Scan for the cell matching the given text and deliver its [x, y] coordinate at center. 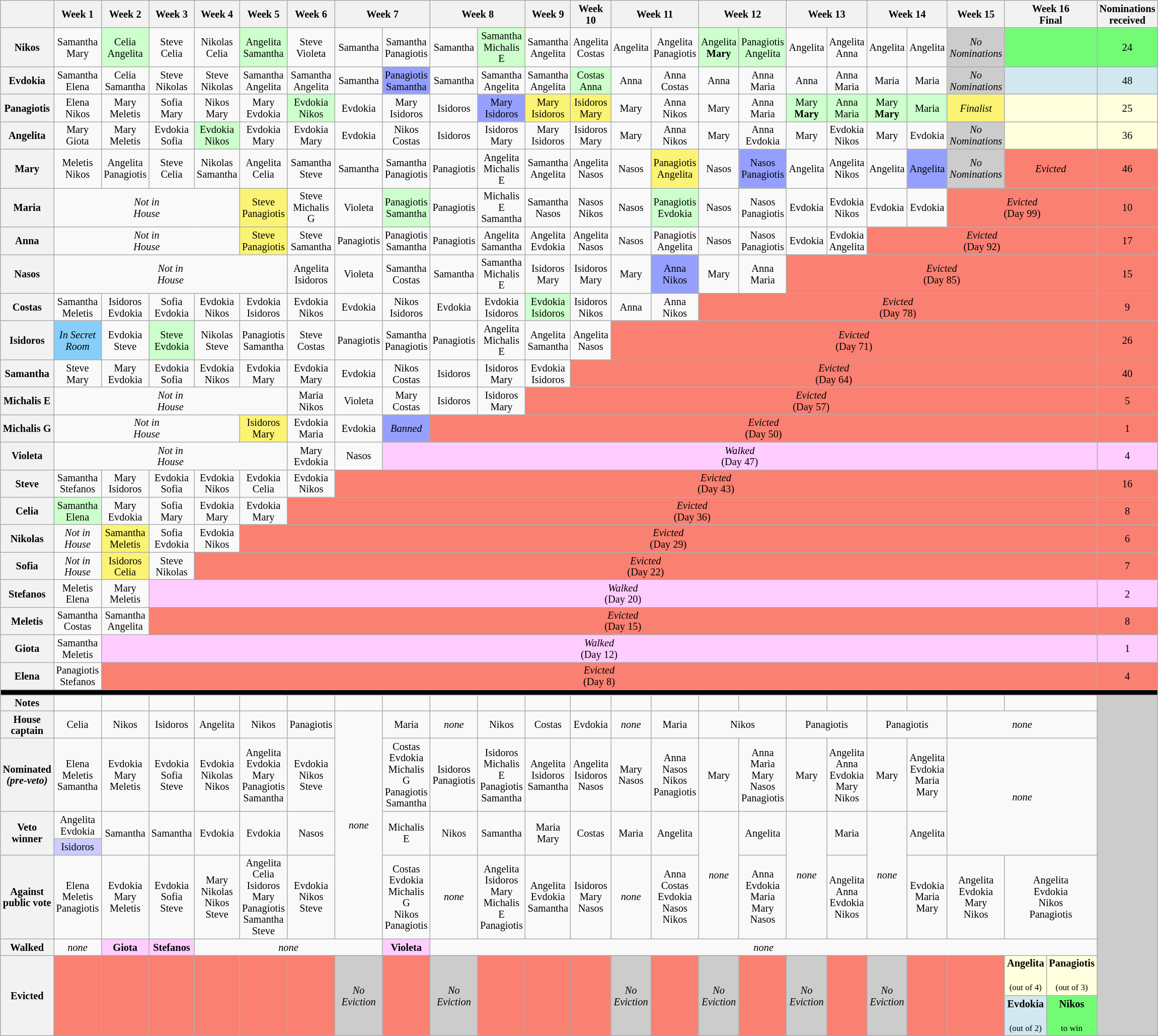
IsidorosNikos [591, 307]
5 [1127, 401]
MariaMary [548, 833]
SamanthaMary [78, 47]
Week 5 [264, 14]
Michalis G [27, 428]
Veto winner [27, 833]
IsidorosMichalis EPanagiotisSamantha [501, 774]
Evicted(Day 78) [898, 307]
Walked(Day 47) [740, 456]
25 [1127, 108]
ElenaMeletisSamantha [78, 774]
Week 15 [976, 14]
Meletis [27, 621]
NikosMary [217, 108]
NikolasSteve [217, 340]
ElenaNikos [78, 108]
9 [1127, 307]
AnnaEvdokiaMariaMaryNasos [763, 897]
16 [1127, 483]
EvdokiaSteve [125, 340]
SamanthaSteve [311, 168]
40 [1127, 374]
In Secret Room [78, 340]
CostasEvdokiaMichalis GPanagiotisSamantha [407, 774]
Evicted(Day 15) [623, 621]
Evicted(Day 92) [981, 241]
Week 4 [217, 14]
MaryNikolasNikosSteve [217, 897]
AngelitaAnnaEvdokiaNikos [847, 897]
Week 7 [382, 14]
Nominated(pre-veto) [27, 774]
Notes [27, 703]
Nikolas [27, 539]
48 [1127, 81]
MaryGiota [78, 135]
Evicted(Day 22) [646, 566]
MariaNikos [311, 401]
AngelitaEvdokiaMaryNikos [976, 897]
AngelitaCeliaIsidorosMaryPanagiotisSamanthaSteve [264, 897]
7 [1127, 566]
17 [1127, 241]
EvdokiaCelia [264, 483]
24 [1127, 47]
ElenaMeletisPanagiotis [78, 897]
House captain [27, 725]
SteveVioleta [311, 47]
Elena [27, 676]
Week 13 [827, 14]
AngelitaEvdokiaMariaMary [927, 774]
26 [1127, 340]
Evicted(Day 99) [1022, 207]
CeliaAngelita [125, 47]
AngelitaIsidorosMaryMichalis EPanagiotis [501, 897]
Week 6 [311, 14]
PanagiotisEvdokia [675, 207]
AnnaEvdokia [763, 135]
PanagiotisStefanos [78, 676]
Evicted(Day 85) [942, 274]
NikolasSamantha [217, 168]
Week 12 [742, 14]
10 [1127, 207]
2 [1127, 593]
AnnaNasosNikosPanagiotis [675, 774]
AngelitaCostas [591, 47]
Evdokia(out of 2) [1026, 1015]
Week 2 [125, 14]
Againstpublic vote [27, 897]
MaryCostas [407, 401]
SamanthaNasos [548, 207]
MaryNasos [631, 774]
Walked [27, 947]
6 [1127, 539]
Week 1 [78, 14]
Week 3 [172, 14]
Week 9 [548, 14]
IsidorosEvdokia [125, 307]
AngelitaIsidorosSamantha [548, 774]
Walked(Day 12) [599, 648]
AngelitaNikos [847, 168]
AngelitaIsidorosNasos [591, 774]
46 [1127, 168]
NikosIsidoros [407, 307]
Evicted(Day 29) [668, 539]
NikolasCelia [217, 47]
Sofia [27, 566]
Michalis ESamantha [501, 207]
AngelitaEvdokiaMaryPanagiotisSamantha [264, 774]
AngelitaEvdokiaNikosPanagiotis [1051, 897]
IsidorosPanagiotis [454, 774]
AngelitaAnna [847, 47]
CeliaSamantha [125, 81]
AngelitaMary [719, 47]
IsidorosMaryNasos [591, 897]
Nominationsreceived [1127, 14]
Evicted(Day 8) [599, 676]
SteveSamantha [311, 241]
Evicted(Day 71) [854, 340]
EvdokiaNikolasNikos [217, 774]
AngelitaAnnaEvdokiaMaryNikos [847, 774]
AngelitaEvdokiaSamantha [548, 897]
NasosNikos [591, 207]
EvdokiaMariaMary [927, 897]
SteveEvdokia [172, 340]
SamanthaStefanos [78, 483]
EvdokiaAngelita [847, 241]
AngelitaCelia [264, 168]
15 [1127, 274]
Evicted(Day 43) [716, 483]
AnnaMariaMaryNasosPanagiotis [763, 774]
Banned [407, 428]
Evicted(Day 64) [834, 374]
Evicted(Day 57) [811, 401]
CostasEvdokiaMichalis GNikosPanagiotis [407, 897]
AnnaCostas [675, 81]
Angelita(out of 4) [1026, 975]
MeletisElena [78, 593]
IsidorosCelia [125, 566]
Panagiotis(out of 3) [1071, 975]
Evicted(Day 36) [692, 510]
Walked(Day 20) [623, 593]
CostasAnna [591, 81]
Week 11 [655, 14]
AnnaCostasEvdokiaNasosNikos [675, 897]
Week 16Final [1051, 14]
Finalist [976, 108]
SteveMichalis G [311, 207]
36 [1127, 135]
EvdokiaMaria [311, 428]
Evicted(Day 50) [764, 428]
Nikosto win [1071, 1015]
SteveMary [78, 374]
MeletisNikos [78, 168]
Steve [27, 483]
Week 8 [478, 14]
Week 14 [907, 14]
AngelitaIsidoros [311, 274]
Week 10 [591, 14]
SteveCostas [311, 340]
